Determine the (X, Y) coordinate at the center of the cell enclosing the given text.  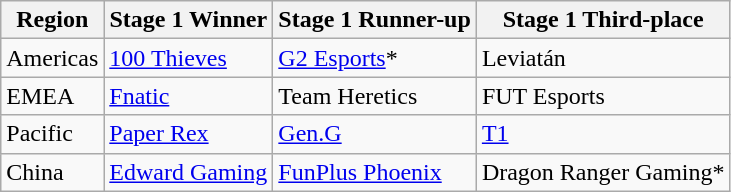
Leviatán (603, 58)
Dragon Ranger Gaming* (603, 172)
FUT Esports (603, 96)
Stage 1 Runner-up (375, 20)
T1 (603, 134)
Region (52, 20)
Team Heretics (375, 96)
Pacific (52, 134)
EMEA (52, 96)
Edward Gaming (188, 172)
G2 Esports* (375, 58)
FunPlus Phoenix (375, 172)
Stage 1 Third-place (603, 20)
China (52, 172)
Gen.G (375, 134)
Paper Rex (188, 134)
Americas (52, 58)
100 Thieves (188, 58)
Stage 1 Winner (188, 20)
Fnatic (188, 96)
